Identify which cell holds the provided text, then report its (X, Y) central coordinate. 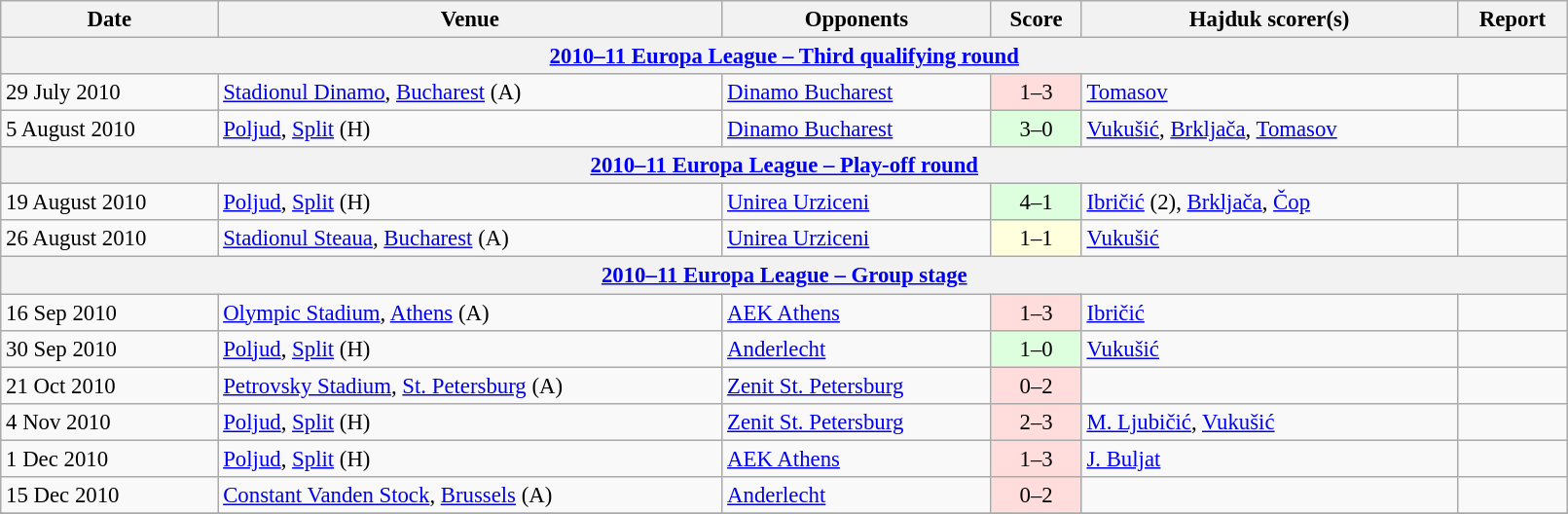
21 Oct 2010 (109, 385)
Hajduk scorer(s) (1269, 19)
Stadionul Steaua, Bucharest (A) (470, 239)
29 July 2010 (109, 92)
Ibričić (2), Brkljača, Čop (1269, 202)
Report (1513, 19)
Venue (470, 19)
Tomasov (1269, 92)
Vukušić, Brkljača, Tomasov (1269, 129)
Score (1036, 19)
J. Buljat (1269, 459)
1–0 (1036, 349)
19 August 2010 (109, 202)
M. Ljubičić, Vukušić (1269, 422)
3–0 (1036, 129)
2010–11 Europa League – Play-off round (784, 165)
16 Sep 2010 (109, 312)
15 Dec 2010 (109, 496)
Petrovsky Stadium, St. Petersburg (A) (470, 385)
2010–11 Europa League – Third qualifying round (784, 56)
5 August 2010 (109, 129)
Olympic Stadium, Athens (A) (470, 312)
Constant Vanden Stock, Brussels (A) (470, 496)
Date (109, 19)
26 August 2010 (109, 239)
2–3 (1036, 422)
4 Nov 2010 (109, 422)
Opponents (857, 19)
4–1 (1036, 202)
1–1 (1036, 239)
30 Sep 2010 (109, 349)
Ibričić (1269, 312)
Stadionul Dinamo, Bucharest (A) (470, 92)
2010–11 Europa League – Group stage (784, 275)
1 Dec 2010 (109, 459)
